Identify which cell holds the provided text, then report its (X, Y) central coordinate. 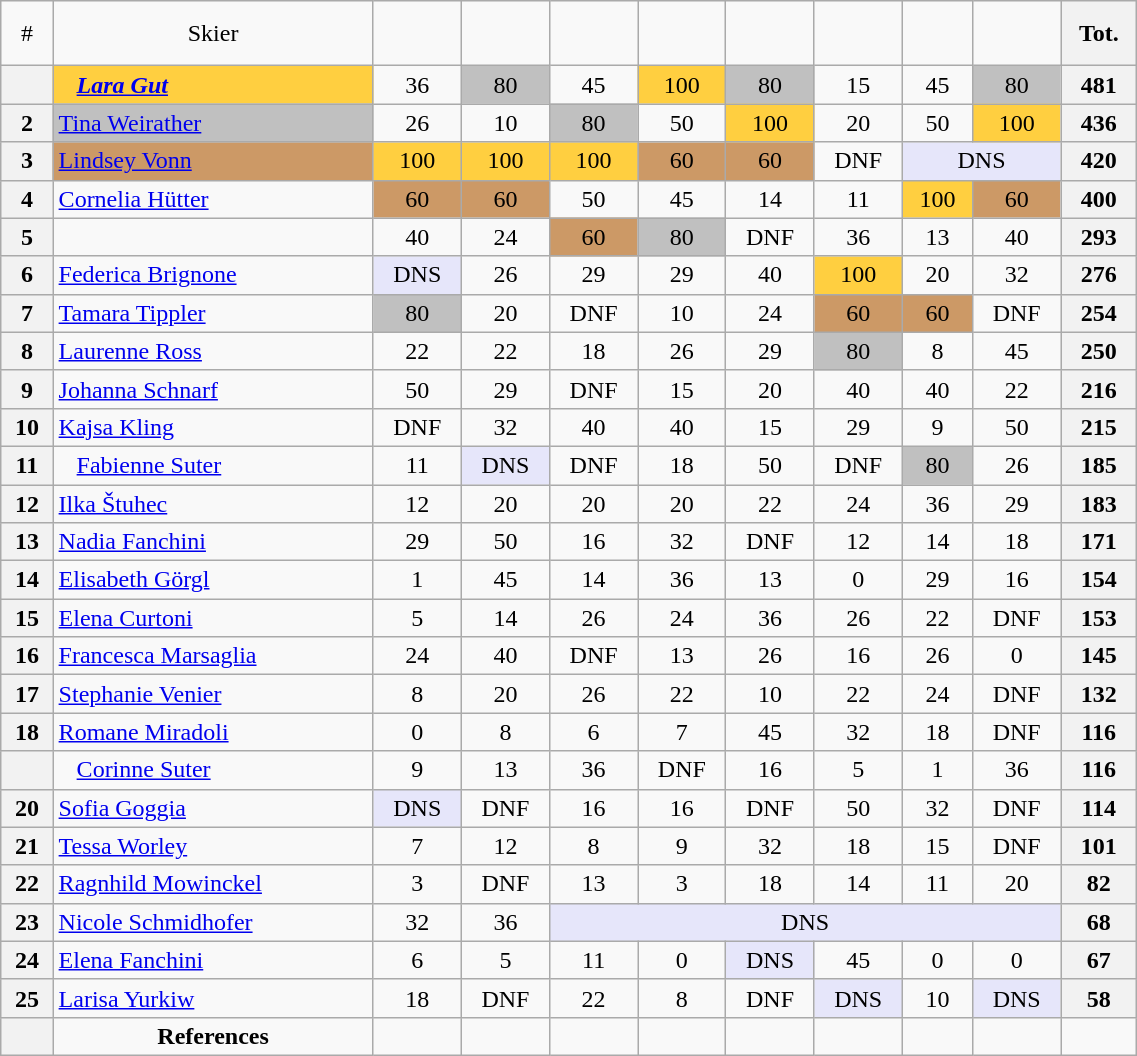
23 (27, 922)
101 (1099, 846)
132 (1099, 694)
Elena Fanchini (213, 960)
25 (27, 998)
Tina Weirather (213, 123)
Stephanie Venier (213, 694)
185 (1099, 465)
68 (1099, 922)
216 (1099, 389)
67 (1099, 960)
183 (1099, 503)
References (213, 1036)
Lara Gut (213, 85)
Kajsa Kling (213, 427)
145 (1099, 656)
2 (27, 123)
Tamara Tippler (213, 313)
Nadia Fanchini (213, 542)
21 (27, 846)
Romane Miradoli (213, 732)
215 (1099, 427)
154 (1099, 580)
Lindsey Vonn (213, 161)
276 (1099, 275)
Federica Brignone (213, 275)
58 (1099, 998)
420 (1099, 161)
250 (1099, 351)
Elena Curtoni (213, 618)
400 (1099, 199)
Larisa Yurkiw (213, 998)
Tessa Worley (213, 846)
Tot. (1099, 34)
153 (1099, 618)
4 (27, 199)
82 (1099, 884)
Laurenne Ross (213, 351)
114 (1099, 808)
293 (1099, 237)
Nicole Schmidhofer (213, 922)
171 (1099, 542)
Skier (213, 34)
254 (1099, 313)
Cornelia Hütter (213, 199)
Corinne Suter (213, 770)
481 (1099, 85)
Johanna Schnarf (213, 389)
Elisabeth Görgl (213, 580)
Francesca Marsaglia (213, 656)
Sofia Goggia (213, 808)
Ilka Štuhec (213, 503)
436 (1099, 123)
17 (27, 694)
Ragnhild Mowinckel (213, 884)
Fabienne Suter (213, 465)
# (27, 34)
